Scan for the cell matching the given text and deliver its [X, Y] coordinate at center. 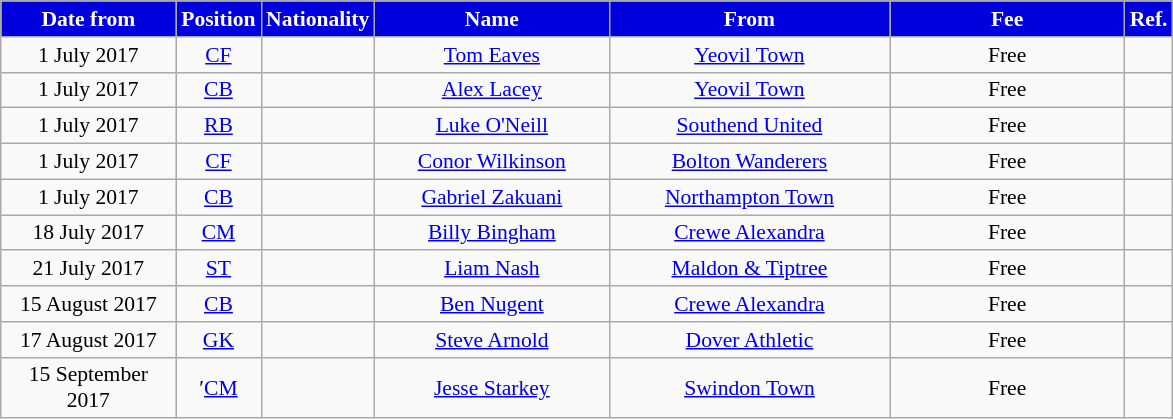
21 July 2017 [88, 269]
Gabriel Zakuani [492, 197]
Tom Eaves [492, 55]
Name [492, 19]
Southend United [749, 126]
ST [218, 269]
15 August 2017 [88, 304]
Billy Bingham [492, 233]
Fee [1008, 19]
Steve Arnold [492, 340]
′CM [218, 388]
18 July 2017 [88, 233]
From [749, 19]
15 September 2017 [88, 388]
Ref. [1149, 19]
17 August 2017 [88, 340]
Bolton Wanderers [749, 162]
Northampton Town [749, 197]
CM [218, 233]
Jesse Starkey [492, 388]
Date from [88, 19]
Swindon Town [749, 388]
Maldon & Tiptree [749, 269]
Luke O'Neill [492, 126]
GK [218, 340]
Alex Lacey [492, 90]
Liam Nash [492, 269]
Ben Nugent [492, 304]
Conor Wilkinson [492, 162]
Position [218, 19]
RB [218, 126]
Nationality [318, 19]
Dover Athletic [749, 340]
